Output the [x, y] coordinate of the center of the cell containing the given text.  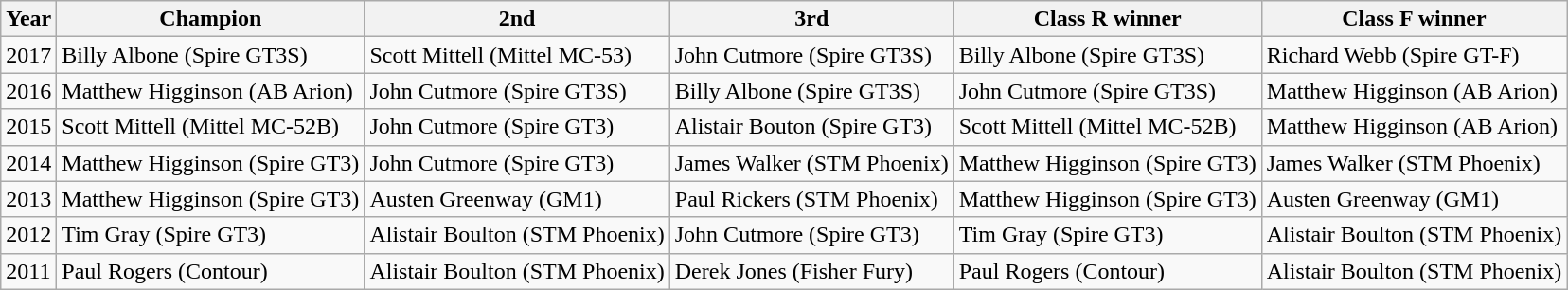
2013 [28, 199]
3rd [811, 19]
Scott Mittell (Mittel MC-53) [517, 55]
2nd [517, 19]
Richard Webb (Spire GT-F) [1414, 55]
Derek Jones (Fisher Fury) [811, 271]
2014 [28, 163]
Class F winner [1414, 19]
2017 [28, 55]
Paul Rickers (STM Phoenix) [811, 199]
Year [28, 19]
2016 [28, 91]
Class R winner [1108, 19]
Champion [210, 19]
2011 [28, 271]
2015 [28, 127]
Alistair Bouton (Spire GT3) [811, 127]
2012 [28, 235]
